Determine the (X, Y) coordinate at the center of the cell enclosing the given text.  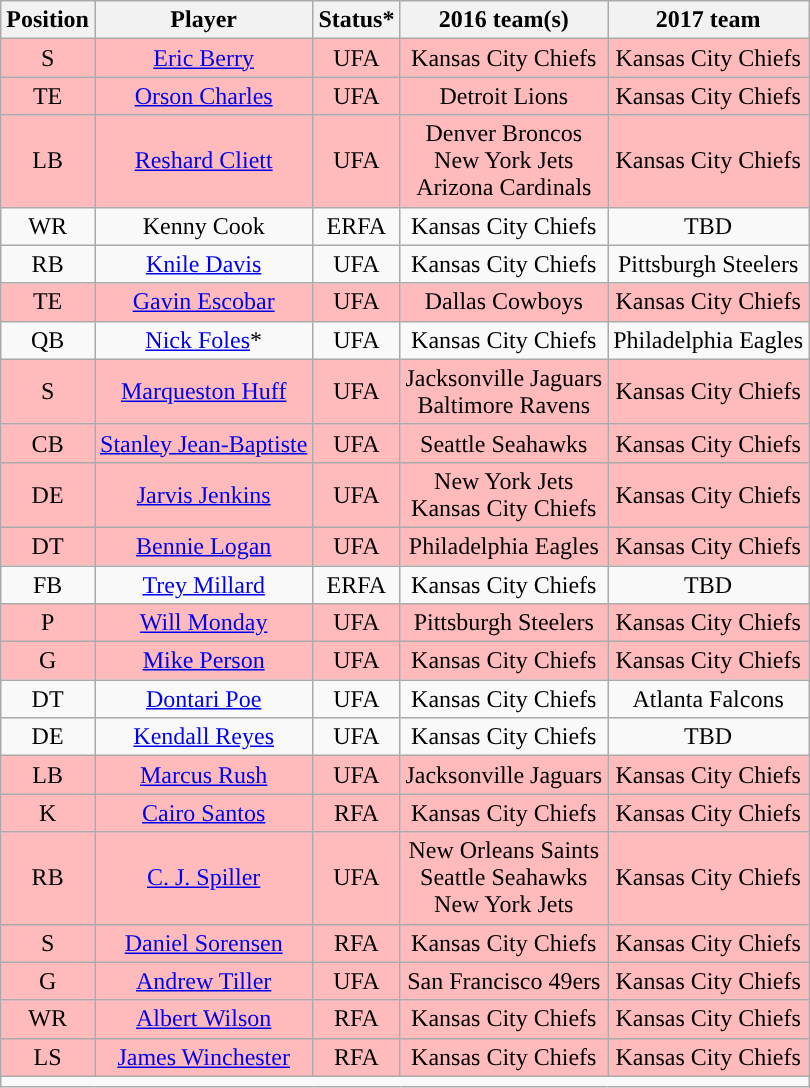
Seattle Seahawks (504, 443)
Trey Millard (203, 585)
2017 team (708, 20)
Daniel Sorensen (203, 943)
Jacksonville JaguarsBaltimore Ravens (504, 392)
Will Monday (203, 623)
Andrew Tiller (203, 981)
P (48, 623)
2016 team(s) (504, 20)
Position (48, 20)
Atlanta Falcons (708, 699)
LS (48, 1057)
Orson Charles (203, 96)
Bennie Logan (203, 546)
CB (48, 443)
Knile Davis (203, 264)
Denver BroncosNew York JetsArizona Cardinals (504, 161)
Dallas Cowboys (504, 302)
New York JetsKansas City Chiefs (504, 494)
Eric Berry (203, 58)
Jacksonville Jaguars (504, 775)
Dontari Poe (203, 699)
Marqueston Huff (203, 392)
Nick Foles* (203, 340)
K (48, 813)
Reshard Cliett (203, 161)
Jarvis Jenkins (203, 494)
Detroit Lions (504, 96)
Kenny Cook (203, 226)
Albert Wilson (203, 1019)
Player (203, 20)
QB (48, 340)
James Winchester (203, 1057)
Status* (356, 20)
Gavin Escobar (203, 302)
Mike Person (203, 661)
C. J. Spiller (203, 878)
New Orleans SaintsSeattle SeahawksNew York Jets (504, 878)
Stanley Jean-Baptiste (203, 443)
Cairo Santos (203, 813)
Marcus Rush (203, 775)
FB (48, 585)
San Francisco 49ers (504, 981)
Kendall Reyes (203, 737)
